Return (X, Y) of the center of cell containing provided text 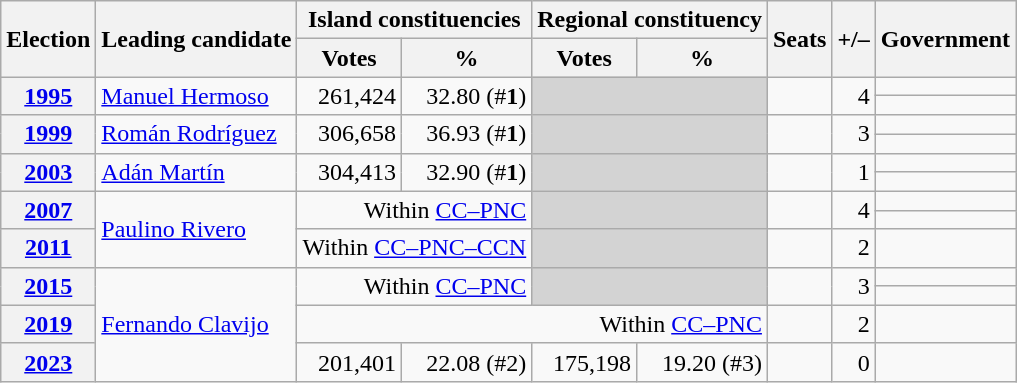
2019 (48, 324)
Government (945, 39)
+/– (854, 39)
Island constituencies (414, 20)
36.93 (#1) (466, 134)
1999 (48, 134)
Election (48, 39)
201,401 (350, 362)
Seats (799, 39)
Regional constituency (650, 20)
306,658 (350, 134)
32.90 (#1) (466, 172)
Fernando Clavijo (196, 324)
Paulino Rivero (196, 229)
Román Rodríguez (196, 134)
Within CC–PNC–CCN (414, 248)
0 (854, 362)
Leading candidate (196, 39)
304,413 (350, 172)
Adán Martín (196, 172)
261,424 (350, 96)
2023 (48, 362)
1 (854, 172)
19.20 (#3) (702, 362)
1995 (48, 96)
2007 (48, 210)
2003 (48, 172)
22.08 (#2) (466, 362)
2015 (48, 286)
175,198 (584, 362)
2011 (48, 248)
32.80 (#1) (466, 96)
Manuel Hermoso (196, 96)
